Determine the (x, y) coordinate at the center of the cell enclosing the given text.  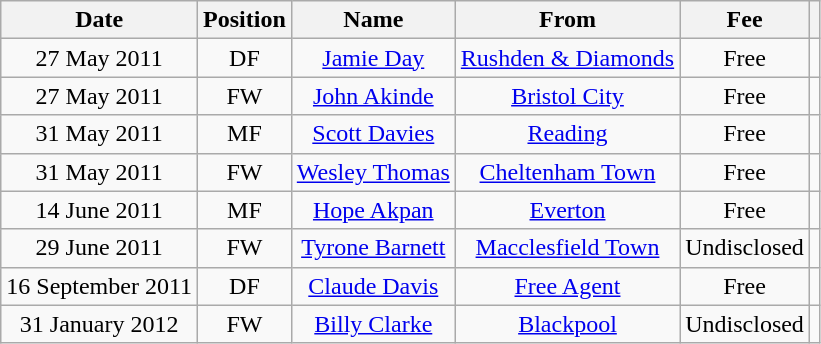
Bristol City (567, 96)
14 June 2011 (100, 210)
Date (100, 20)
Hope Akpan (373, 210)
Position (245, 20)
Reading (567, 134)
Everton (567, 210)
Scott Davies (373, 134)
Tyrone Barnett (373, 248)
Wesley Thomas (373, 172)
31 January 2012 (100, 324)
Billy Clarke (373, 324)
Fee (745, 20)
Rushden & Diamonds (567, 58)
29 June 2011 (100, 248)
Cheltenham Town (567, 172)
Blackpool (567, 324)
Free Agent (567, 286)
Jamie Day (373, 58)
16 September 2011 (100, 286)
John Akinde (373, 96)
Name (373, 20)
Macclesfield Town (567, 248)
From (567, 20)
Claude Davis (373, 286)
